Pinpoint the cell where the given text exists, returning its (x, y) midpoint coordinate. 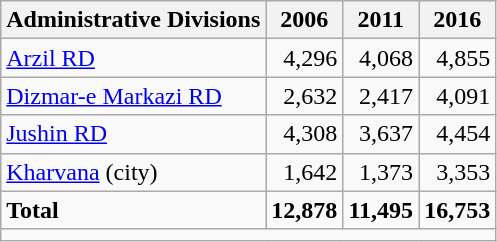
4,308 (304, 134)
Arzil RD (134, 58)
11,495 (381, 210)
3,637 (381, 134)
3,353 (458, 172)
1,373 (381, 172)
4,296 (304, 58)
4,068 (381, 58)
2016 (458, 20)
2011 (381, 20)
Administrative Divisions (134, 20)
2,632 (304, 96)
4,855 (458, 58)
4,091 (458, 96)
2,417 (381, 96)
2006 (304, 20)
Jushin RD (134, 134)
1,642 (304, 172)
4,454 (458, 134)
Kharvana (city) (134, 172)
16,753 (458, 210)
Dizmar-e Markazi RD (134, 96)
12,878 (304, 210)
Total (134, 210)
